Output the [x, y] coordinate of the center of the cell containing the given text.  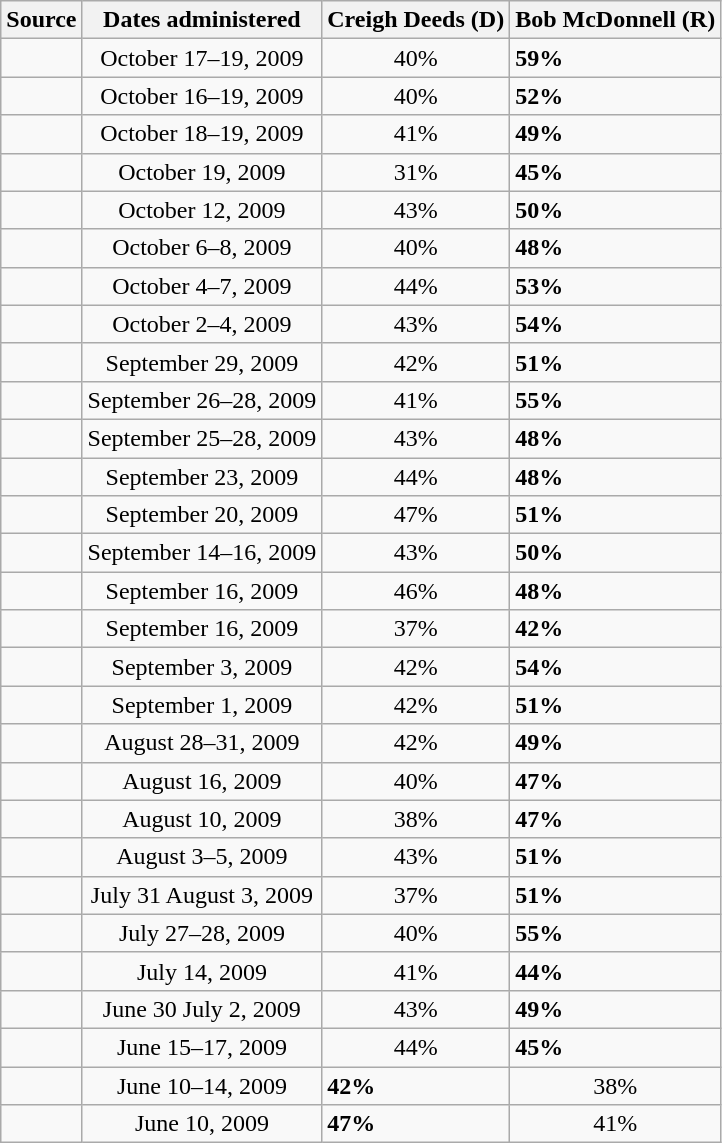
September 14–16, 2009 [202, 553]
October 19, 2009 [202, 172]
53% [616, 286]
June 15–17, 2009 [202, 1047]
59% [616, 58]
August 3–5, 2009 [202, 857]
October 6–8, 2009 [202, 248]
July 14, 2009 [202, 971]
September 25–28, 2009 [202, 438]
September 29, 2009 [202, 362]
September 23, 2009 [202, 477]
September 26–28, 2009 [202, 400]
October 2–4, 2009 [202, 324]
July 31 August 3, 2009 [202, 895]
Source [42, 20]
August 28–31, 2009 [202, 743]
October 12, 2009 [202, 210]
October 4–7, 2009 [202, 286]
46% [416, 591]
October 18–19, 2009 [202, 134]
October 17–19, 2009 [202, 58]
October 16–19, 2009 [202, 96]
June 10–14, 2009 [202, 1085]
31% [416, 172]
September 1, 2009 [202, 705]
52% [616, 96]
August 10, 2009 [202, 819]
June 10, 2009 [202, 1124]
August 16, 2009 [202, 781]
July 27–28, 2009 [202, 933]
September 20, 2009 [202, 515]
Creigh Deeds (D) [416, 20]
Bob McDonnell (R) [616, 20]
June 30 July 2, 2009 [202, 1009]
September 3, 2009 [202, 667]
Dates administered [202, 20]
